Return [X, Y] of the center of cell containing provided text 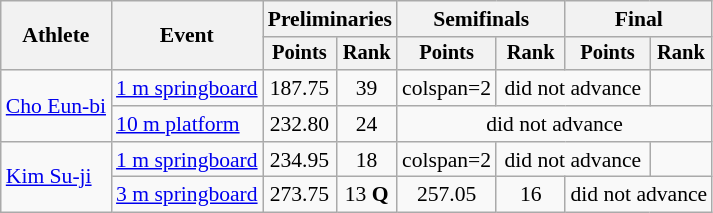
39 [366, 88]
273.75 [300, 195]
257.05 [446, 195]
Cho Eun-bi [56, 106]
Preliminaries [330, 19]
24 [366, 124]
232.80 [300, 124]
187.75 [300, 88]
13 Q [366, 195]
Semifinals [481, 19]
Kim Su-ji [56, 178]
234.95 [300, 160]
Event [187, 36]
3 m springboard [187, 195]
Final [638, 19]
Athlete [56, 36]
16 [530, 195]
18 [366, 160]
10 m platform [187, 124]
